Scan for the cell matching the given text and deliver its [x, y] coordinate at center. 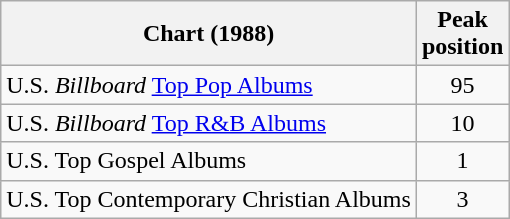
Peakposition [462, 34]
10 [462, 123]
95 [462, 85]
U.S. Billboard Top Pop Albums [209, 85]
3 [462, 199]
U.S. Top Gospel Albums [209, 161]
1 [462, 161]
U.S. Top Contemporary Christian Albums [209, 199]
U.S. Billboard Top R&B Albums [209, 123]
Chart (1988) [209, 34]
